Output the (x, y) coordinate of the center of the cell containing the given text.  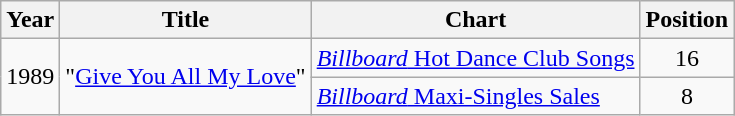
8 (687, 96)
Billboard Maxi-Singles Sales (476, 96)
Chart (476, 20)
Year (30, 20)
Billboard Hot Dance Club Songs (476, 58)
1989 (30, 77)
Position (687, 20)
Title (186, 20)
"Give You All My Love" (186, 77)
16 (687, 58)
